Search for the cell housing the specified text and yield its [X, Y] center coordinate. 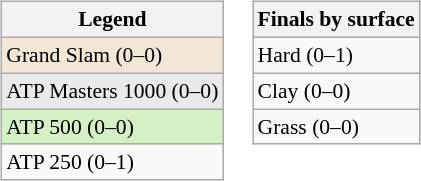
Legend [112, 20]
Hard (0–1) [336, 55]
ATP 250 (0–1) [112, 162]
Grand Slam (0–0) [112, 55]
Finals by surface [336, 20]
ATP 500 (0–0) [112, 127]
Clay (0–0) [336, 91]
ATP Masters 1000 (0–0) [112, 91]
Grass (0–0) [336, 127]
